Return the (x, y) coordinate for the center point of the cell that contains the specified text.  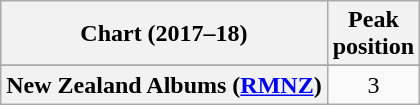
Chart (2017–18) (164, 34)
3 (373, 85)
Peakposition (373, 34)
New Zealand Albums (RMNZ) (164, 85)
